From the cell containing the given text, extract its center point as [x, y] coordinate. 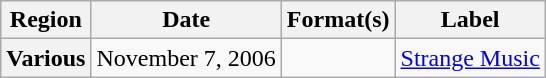
Date [186, 20]
Region [46, 20]
Strange Music [470, 58]
November 7, 2006 [186, 58]
Various [46, 58]
Format(s) [338, 20]
Label [470, 20]
